Return the [x, y] coordinate for the center point of the cell that contains the specified text.  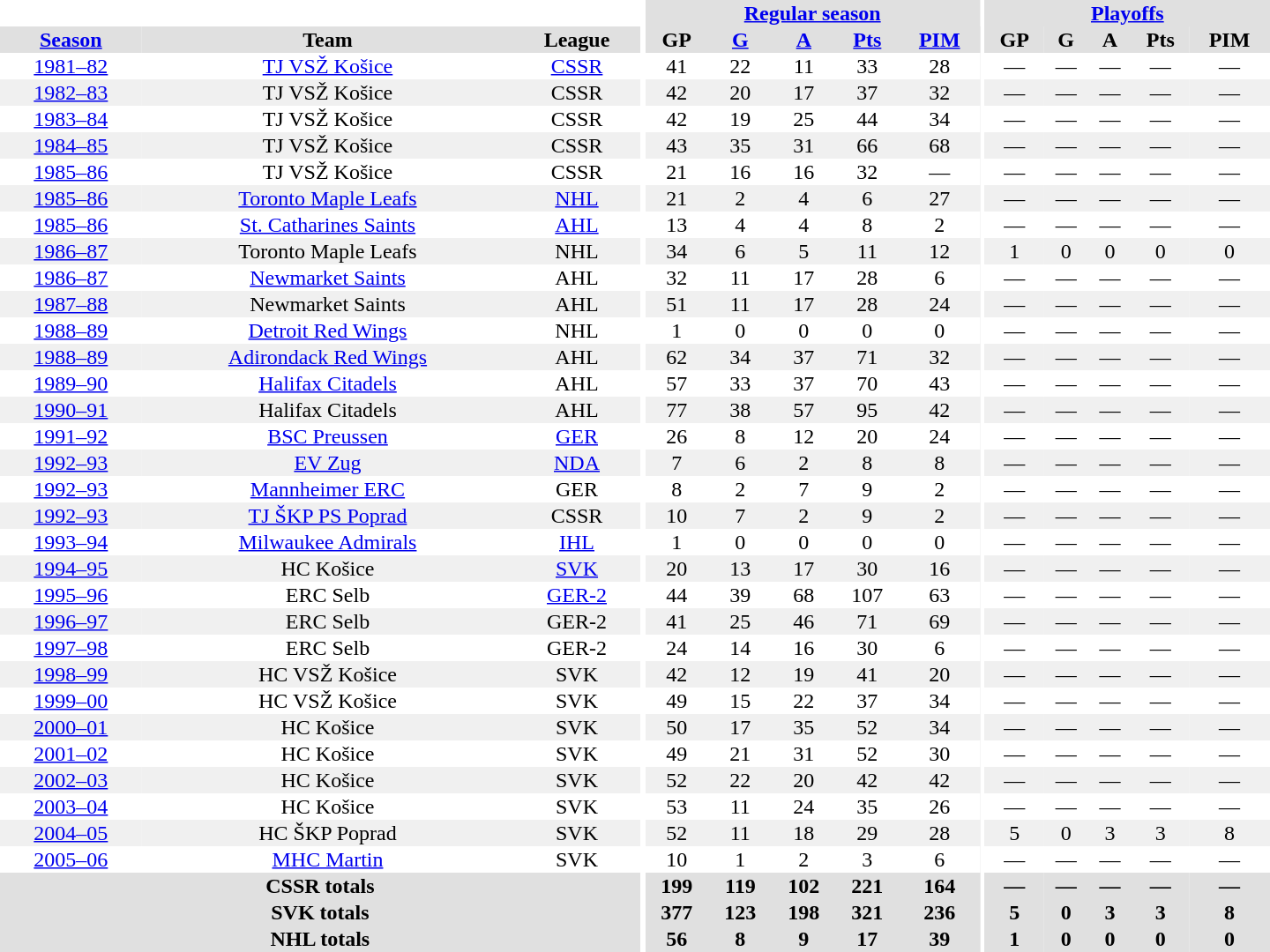
1997–98 [71, 648]
15 [740, 701]
Team [328, 40]
1999–00 [71, 701]
123 [740, 912]
377 [676, 912]
TJ ŠKP PS Poprad [328, 516]
50 [676, 727]
1982–83 [71, 93]
Milwaukee Admirals [328, 542]
Season [71, 40]
2003–04 [71, 807]
70 [867, 383]
2005–06 [71, 859]
236 [939, 912]
HC ŠKP Poprad [328, 833]
63 [939, 595]
NDA [577, 463]
St. Catharines Saints [328, 225]
CSSR totals [320, 886]
18 [803, 833]
46 [803, 621]
BSC Preussen [328, 436]
102 [803, 886]
1991–92 [71, 436]
IHL [577, 542]
1996–97 [71, 621]
NHL totals [320, 939]
EV Zug [328, 463]
1983–84 [71, 119]
107 [867, 595]
29 [867, 833]
Adirondack Red Wings [328, 357]
Detroit Red Wings [328, 331]
51 [676, 304]
66 [867, 145]
SVK totals [320, 912]
1995–96 [71, 595]
MHC Martin [328, 859]
Playoffs [1127, 13]
53 [676, 807]
119 [740, 886]
164 [939, 886]
1994–95 [71, 569]
221 [867, 886]
2002–03 [71, 780]
198 [803, 912]
27 [939, 198]
95 [867, 410]
199 [676, 886]
1984–85 [71, 145]
Mannheimer ERC [328, 489]
1993–94 [71, 542]
321 [867, 912]
1981–82 [71, 66]
14 [740, 648]
League [577, 40]
1990–91 [71, 410]
2000–01 [71, 727]
1998–99 [71, 674]
1989–90 [71, 383]
2001–02 [71, 754]
69 [939, 621]
2004–05 [71, 833]
56 [676, 939]
77 [676, 410]
62 [676, 357]
38 [740, 410]
1987–88 [71, 304]
Regular season [812, 13]
